Scan for the cell matching the given text and deliver its [x, y] coordinate at center. 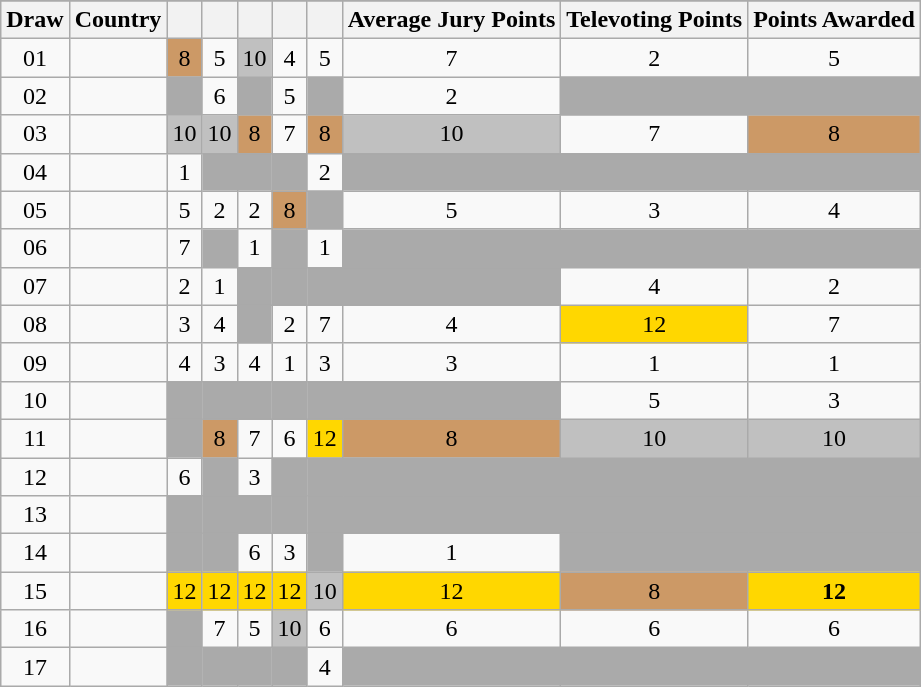
03 [35, 134]
04 [35, 172]
13 [35, 515]
17 [35, 667]
16 [35, 629]
Country [118, 20]
08 [35, 324]
Televoting Points [654, 20]
Draw [35, 20]
Points Awarded [834, 20]
05 [35, 210]
02 [35, 96]
15 [35, 591]
14 [35, 553]
11 [35, 438]
06 [35, 248]
01 [35, 58]
07 [35, 286]
Average Jury Points [452, 20]
09 [35, 362]
